Search for the cell housing the specified text and yield its [x, y] center coordinate. 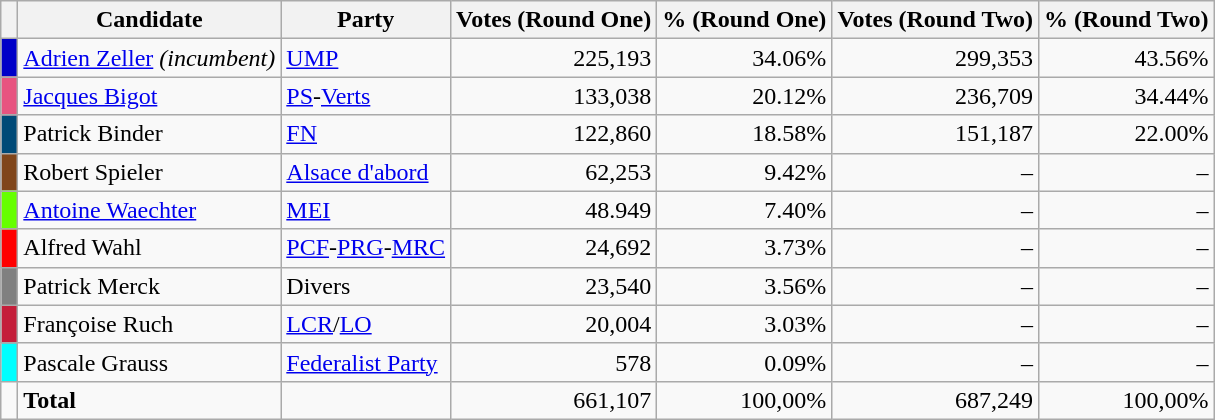
24,692 [554, 248]
18.58% [744, 134]
UMP [366, 58]
Party [366, 20]
LCR/LO [366, 324]
20.12% [744, 96]
661,107 [554, 400]
9.42% [744, 172]
% (Round One) [744, 20]
Alfred Wahl [150, 248]
Total [150, 400]
299,353 [936, 58]
23,540 [554, 286]
PS-Verts [366, 96]
Patrick Binder [150, 134]
FN [366, 134]
3.56% [744, 286]
Alsace d'abord [366, 172]
Votes (Round One) [554, 20]
151,187 [936, 134]
Patrick Merck [150, 286]
122,860 [554, 134]
Federalist Party [366, 362]
Divers [366, 286]
43.56% [1127, 58]
48.949 [554, 210]
133,038 [554, 96]
578 [554, 362]
20,004 [554, 324]
3.03% [744, 324]
687,249 [936, 400]
Adrien Zeller (incumbent) [150, 58]
7.40% [744, 210]
34.06% [744, 58]
236,709 [936, 96]
62,253 [554, 172]
Antoine Waechter [150, 210]
MEI [366, 210]
Votes (Round Two) [936, 20]
Pascale Grauss [150, 362]
Françoise Ruch [150, 324]
Jacques Bigot [150, 96]
225,193 [554, 58]
34.44% [1127, 96]
3.73% [744, 248]
% (Round Two) [1127, 20]
0.09% [744, 362]
22.00% [1127, 134]
Candidate [150, 20]
Robert Spieler [150, 172]
PCF-PRG-MRC [366, 248]
